Find where the given text appears and provide that cell's center as (X, Y) coordinate. 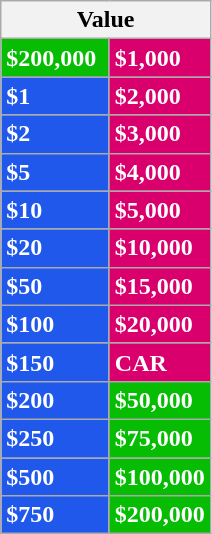
$20,000 (160, 324)
$2 (56, 134)
$2,000 (160, 96)
$100 (56, 324)
$3,000 (160, 134)
$100,000 (160, 477)
$1 (56, 96)
$15,000 (160, 286)
$5 (56, 172)
Value (106, 20)
$75,000 (160, 438)
$5,000 (160, 210)
$50,000 (160, 400)
$200 (56, 400)
$10 (56, 210)
$150 (56, 362)
$4,000 (160, 172)
$500 (56, 477)
$1,000 (160, 58)
CAR (160, 362)
$50 (56, 286)
$20 (56, 248)
$10,000 (160, 248)
$250 (56, 438)
$750 (56, 515)
